Determine the (x, y) coordinate at the center of the cell enclosing the given text.  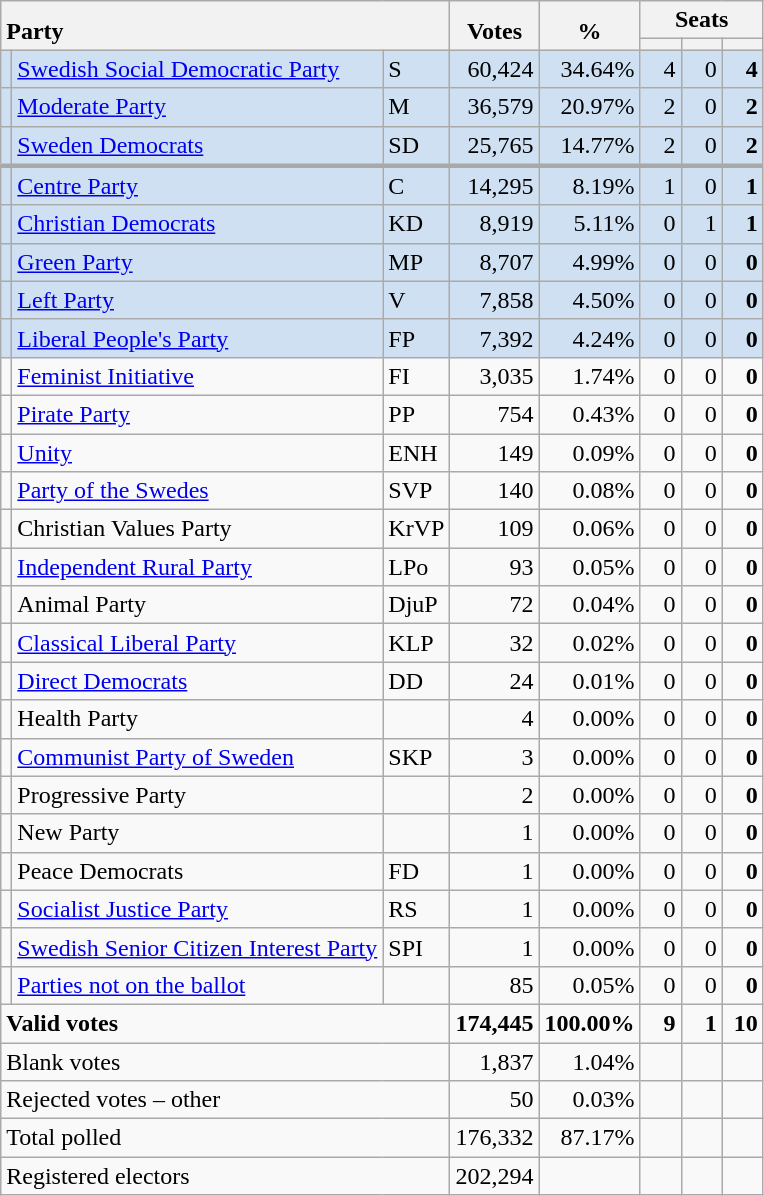
14.77% (590, 146)
Left Party (198, 300)
Party of the Swedes (198, 491)
93 (494, 567)
ENH (416, 453)
3 (494, 757)
32 (494, 643)
LPo (416, 567)
Liberal People's Party (198, 338)
Direct Democrats (198, 681)
0.43% (590, 414)
Christian Values Party (198, 529)
M (416, 107)
8,919 (494, 224)
7,858 (494, 300)
5.11% (590, 224)
10 (742, 1023)
Valid votes (226, 1023)
KD (416, 224)
% (590, 26)
24 (494, 681)
0.01% (590, 681)
174,445 (494, 1023)
Pirate Party (198, 414)
RS (416, 909)
Party (226, 26)
0.03% (590, 1100)
202,294 (494, 1176)
25,765 (494, 146)
50 (494, 1100)
Christian Democrats (198, 224)
Health Party (198, 719)
140 (494, 491)
Progressive Party (198, 795)
4.99% (590, 262)
Moderate Party (198, 107)
754 (494, 414)
14,295 (494, 186)
C (416, 186)
Animal Party (198, 605)
Swedish Social Democratic Party (198, 69)
MP (416, 262)
Green Party (198, 262)
34.64% (590, 69)
1.04% (590, 1061)
0.08% (590, 491)
V (416, 300)
New Party (198, 833)
0.06% (590, 529)
Swedish Senior Citizen Interest Party (198, 947)
FI (416, 376)
20.97% (590, 107)
Independent Rural Party (198, 567)
Centre Party (198, 186)
Communist Party of Sweden (198, 757)
FD (416, 871)
0.02% (590, 643)
4.24% (590, 338)
9 (660, 1023)
Seats (702, 20)
Unity (198, 453)
3,035 (494, 376)
72 (494, 605)
SPI (416, 947)
0.09% (590, 453)
SKP (416, 757)
S (416, 69)
Peace Democrats (198, 871)
DjuP (416, 605)
Registered electors (226, 1176)
FP (416, 338)
SD (416, 146)
Rejected votes – other (226, 1100)
1.74% (590, 376)
DD (416, 681)
176,332 (494, 1138)
Total polled (226, 1138)
Socialist Justice Party (198, 909)
Classical Liberal Party (198, 643)
Sweden Democrats (198, 146)
Parties not on the ballot (198, 985)
0.04% (590, 605)
36,579 (494, 107)
KLP (416, 643)
85 (494, 985)
PP (416, 414)
KrVP (416, 529)
Feminist Initiative (198, 376)
4.50% (590, 300)
7,392 (494, 338)
Blank votes (226, 1061)
109 (494, 529)
1,837 (494, 1061)
SVP (416, 491)
100.00% (590, 1023)
87.17% (590, 1138)
149 (494, 453)
Votes (494, 26)
60,424 (494, 69)
8.19% (590, 186)
8,707 (494, 262)
